Identify which cell holds the provided text, then report its [X, Y] central coordinate. 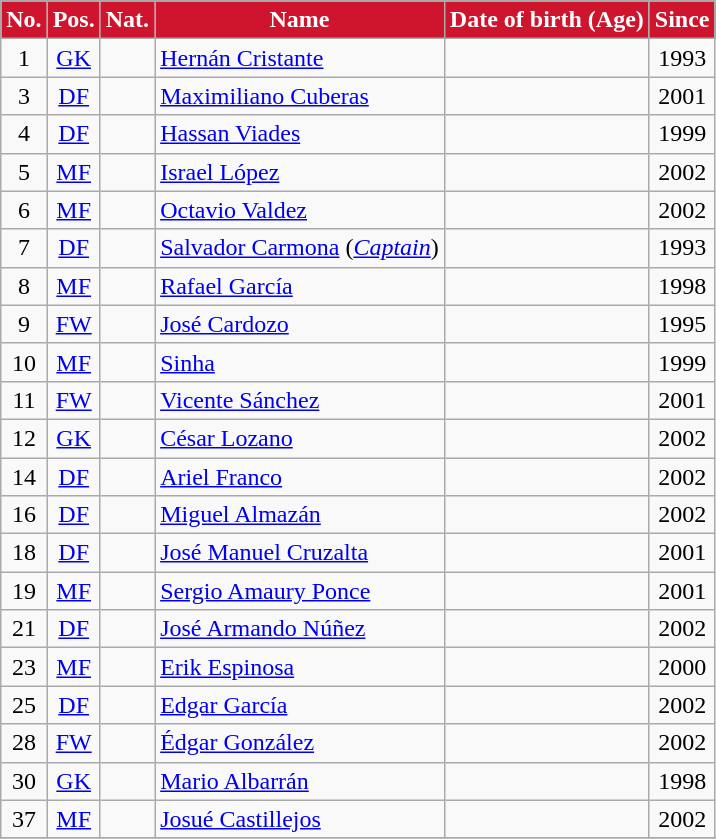
Date of birth (Age) [546, 20]
Name [300, 20]
25 [24, 705]
José Manuel Cruzalta [300, 553]
18 [24, 553]
José Armando Núñez [300, 629]
Israel López [300, 172]
23 [24, 667]
Sinha [300, 362]
Maximiliano Cuberas [300, 96]
21 [24, 629]
10 [24, 362]
Octavio Valdez [300, 210]
Vicente Sánchez [300, 400]
4 [24, 134]
8 [24, 286]
Édgar González [300, 743]
30 [24, 781]
9 [24, 324]
Ariel Franco [300, 477]
Edgar García [300, 705]
14 [24, 477]
Pos. [74, 20]
Since [682, 20]
28 [24, 743]
7 [24, 248]
Miguel Almazán [300, 515]
César Lozano [300, 438]
37 [24, 819]
José Cardozo [300, 324]
19 [24, 591]
Hernán Cristante [300, 58]
Hassan Viades [300, 134]
11 [24, 400]
16 [24, 515]
No. [24, 20]
Mario Albarrán [300, 781]
12 [24, 438]
Erik Espinosa [300, 667]
5 [24, 172]
Sergio Amaury Ponce [300, 591]
1 [24, 58]
Rafael García [300, 286]
1995 [682, 324]
6 [24, 210]
3 [24, 96]
2000 [682, 667]
Nat. [127, 20]
Salvador Carmona (Captain) [300, 248]
Josué Castillejos [300, 819]
